Provide the [X, Y] coordinate of the cell's center where the given text is located.  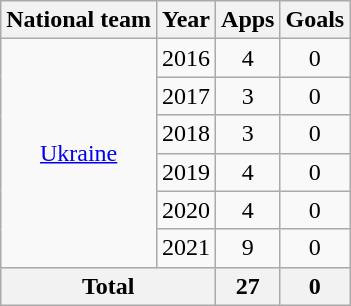
Year [186, 20]
2019 [186, 172]
Goals [315, 20]
National team [79, 20]
27 [248, 286]
Ukraine [79, 153]
Total [108, 286]
2018 [186, 134]
2017 [186, 96]
Apps [248, 20]
2021 [186, 248]
2020 [186, 210]
2016 [186, 58]
9 [248, 248]
